Search for the cell housing the specified text and yield its [x, y] center coordinate. 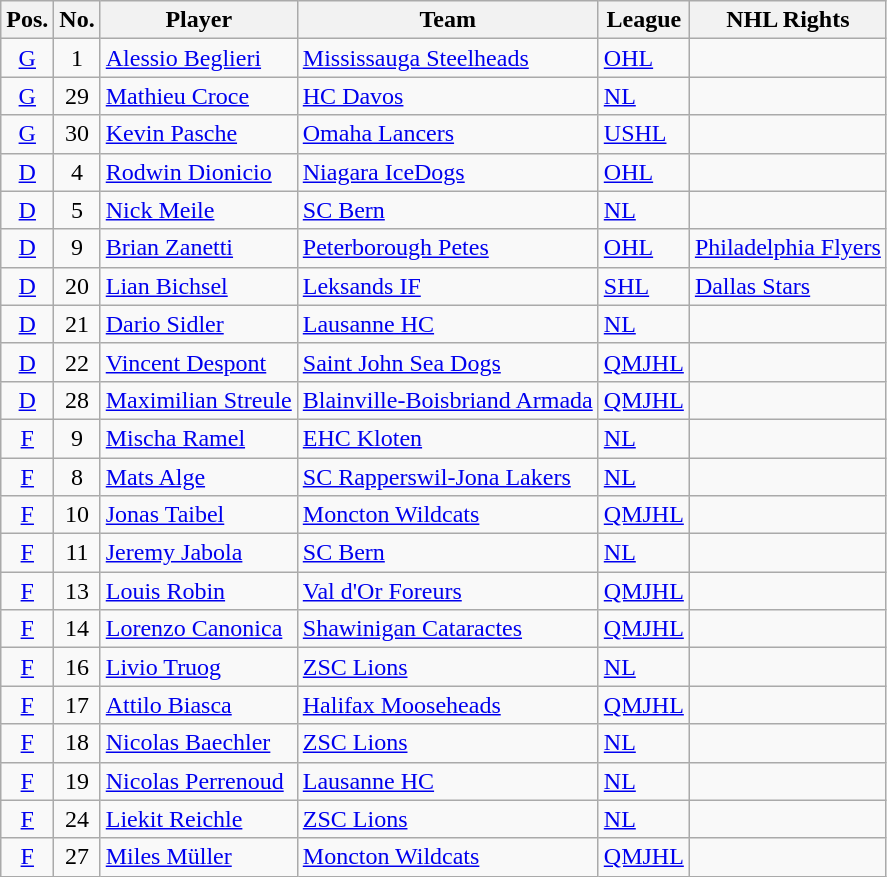
Dallas Stars [788, 286]
Player [198, 20]
Mats Alge [198, 477]
Livio Truog [198, 667]
Brian Zanetti [198, 248]
Nick Meile [198, 210]
SHL [644, 286]
League [644, 20]
16 [77, 667]
Niagara IceDogs [448, 172]
1 [77, 58]
Pos. [28, 20]
Jonas Taibel [198, 515]
Dario Sidler [198, 324]
4 [77, 172]
EHC Kloten [448, 438]
Mississauga Steelheads [448, 58]
Alessio Beglieri [198, 58]
11 [77, 553]
28 [77, 400]
Vincent Despont [198, 362]
Louis Robin [198, 591]
NHL Rights [788, 20]
SC Rapperswil-Jona Lakers [448, 477]
Blainville-Boisbriand Armada [448, 400]
Saint John Sea Dogs [448, 362]
10 [77, 515]
Team [448, 20]
Lorenzo Canonica [198, 629]
Peterborough Petes [448, 248]
Jeremy Jabola [198, 553]
13 [77, 591]
Liekit Reichle [198, 819]
5 [77, 210]
22 [77, 362]
Maximilian Streule [198, 400]
Val d'Or Foreurs [448, 591]
Rodwin Dionicio [198, 172]
No. [77, 20]
Shawinigan Cataractes [448, 629]
HC Davos [448, 96]
8 [77, 477]
Nicolas Perrenoud [198, 781]
27 [77, 857]
Kevin Pasche [198, 134]
Lian Bichsel [198, 286]
24 [77, 819]
29 [77, 96]
20 [77, 286]
Nicolas Baechler [198, 743]
Mathieu Croce [198, 96]
30 [77, 134]
Mischa Ramel [198, 438]
18 [77, 743]
USHL [644, 134]
Omaha Lancers [448, 134]
17 [77, 705]
Halifax Mooseheads [448, 705]
Miles Müller [198, 857]
21 [77, 324]
Attilo Biasca [198, 705]
14 [77, 629]
Leksands IF [448, 286]
19 [77, 781]
Philadelphia Flyers [788, 248]
